Scan for the cell matching the given text and deliver its (X, Y) coordinate at center. 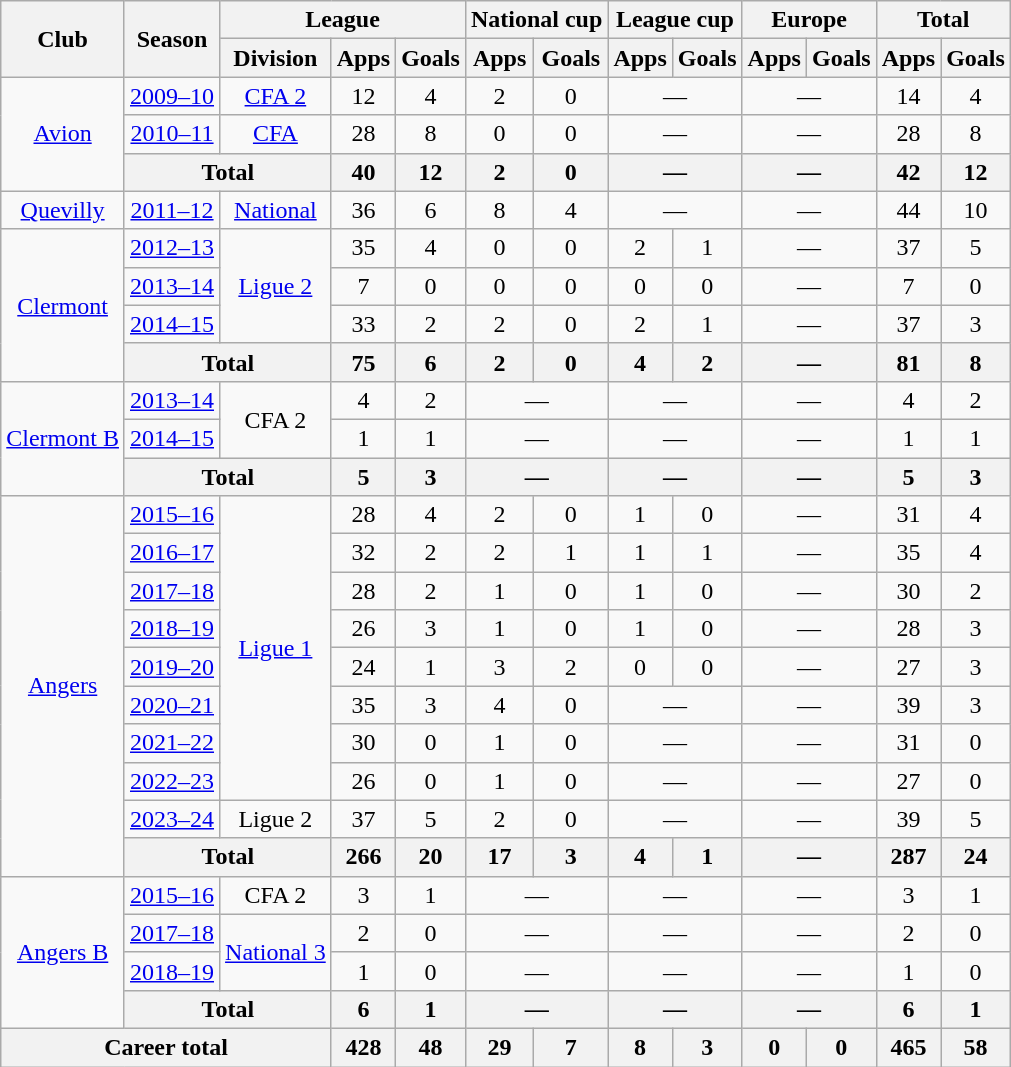
48 (431, 1047)
2009–10 (172, 96)
League (343, 20)
42 (908, 172)
Season (172, 39)
44 (908, 210)
Ligue 1 (276, 648)
2011–12 (172, 210)
17 (499, 857)
Clermont (63, 305)
287 (908, 857)
428 (363, 1047)
2012–13 (172, 248)
81 (908, 362)
National 3 (276, 952)
Club (63, 39)
75 (363, 362)
CFA (276, 134)
Avion (63, 134)
2020–21 (172, 705)
2021–22 (172, 743)
10 (976, 210)
Angers (63, 686)
Quevilly (63, 210)
2016–17 (172, 553)
National (276, 210)
33 (363, 324)
2019–20 (172, 667)
58 (976, 1047)
32 (363, 553)
36 (363, 210)
Angers B (63, 952)
14 (908, 96)
266 (363, 857)
465 (908, 1047)
2010–11 (172, 134)
2022–23 (172, 781)
Division (276, 58)
Career total (166, 1047)
Clermont B (63, 438)
29 (499, 1047)
National cup (536, 20)
Europe (809, 20)
2023–24 (172, 819)
20 (431, 857)
40 (363, 172)
League cup (675, 20)
